Return the [x, y] coordinate for the center point of the cell that contains the specified text.  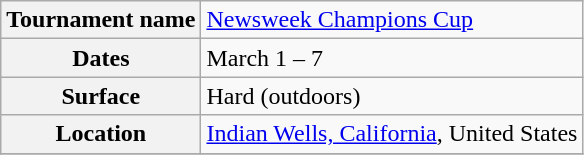
Tournament name [101, 20]
Indian Wells, California, United States [392, 134]
Newsweek Champions Cup [392, 20]
Surface [101, 96]
March 1 – 7 [392, 58]
Hard (outdoors) [392, 96]
Dates [101, 58]
Location [101, 134]
